For the text-containing cell, return its midpoint in [x, y] coordinate format. 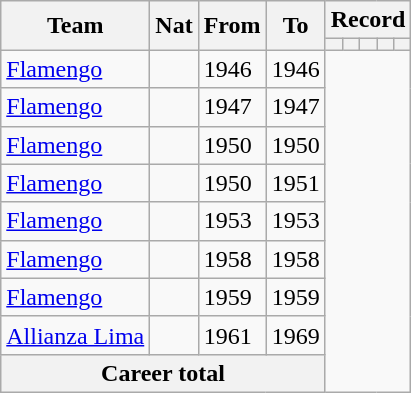
1969 [296, 335]
Career total [163, 373]
Allianza Lima [76, 335]
1961 [232, 335]
To [296, 26]
Team [76, 26]
Nat [174, 26]
From [232, 26]
Record [368, 20]
1951 [296, 183]
